From the cell containing the given text, extract its center point as (X, Y) coordinate. 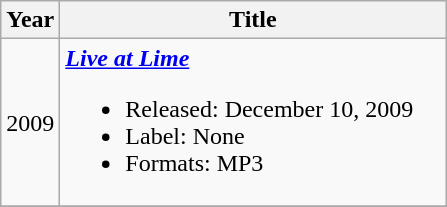
2009 (30, 122)
Live at LimeReleased: December 10, 2009Label: NoneFormats: MP3 (253, 122)
Title (253, 20)
Year (30, 20)
